Determine the (X, Y) coordinate at the center of the cell enclosing the given text.  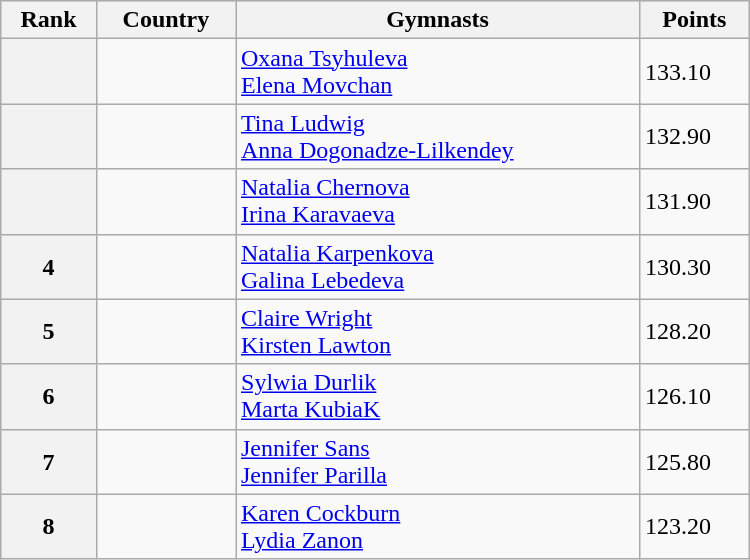
6 (49, 396)
Natalia Chernova Irina Karavaeva (438, 202)
126.10 (694, 396)
130.30 (694, 266)
Country (166, 20)
Sylwia Durlik Marta KubiaK (438, 396)
Claire Wright Kirsten Lawton (438, 332)
Rank (49, 20)
131.90 (694, 202)
5 (49, 332)
132.90 (694, 136)
125.80 (694, 462)
Points (694, 20)
4 (49, 266)
128.20 (694, 332)
Karen Cockburn Lydia Zanon (438, 526)
123.20 (694, 526)
8 (49, 526)
Gymnasts (438, 20)
133.10 (694, 72)
Natalia Karpenkova Galina Lebedeva (438, 266)
Tina Ludwig Anna Dogonadze-Lilkendey (438, 136)
Oxana Tsyhuleva Elena Movchan (438, 72)
Jennifer Sans Jennifer Parilla (438, 462)
7 (49, 462)
